Search for the cell housing the specified text and yield its (x, y) center coordinate. 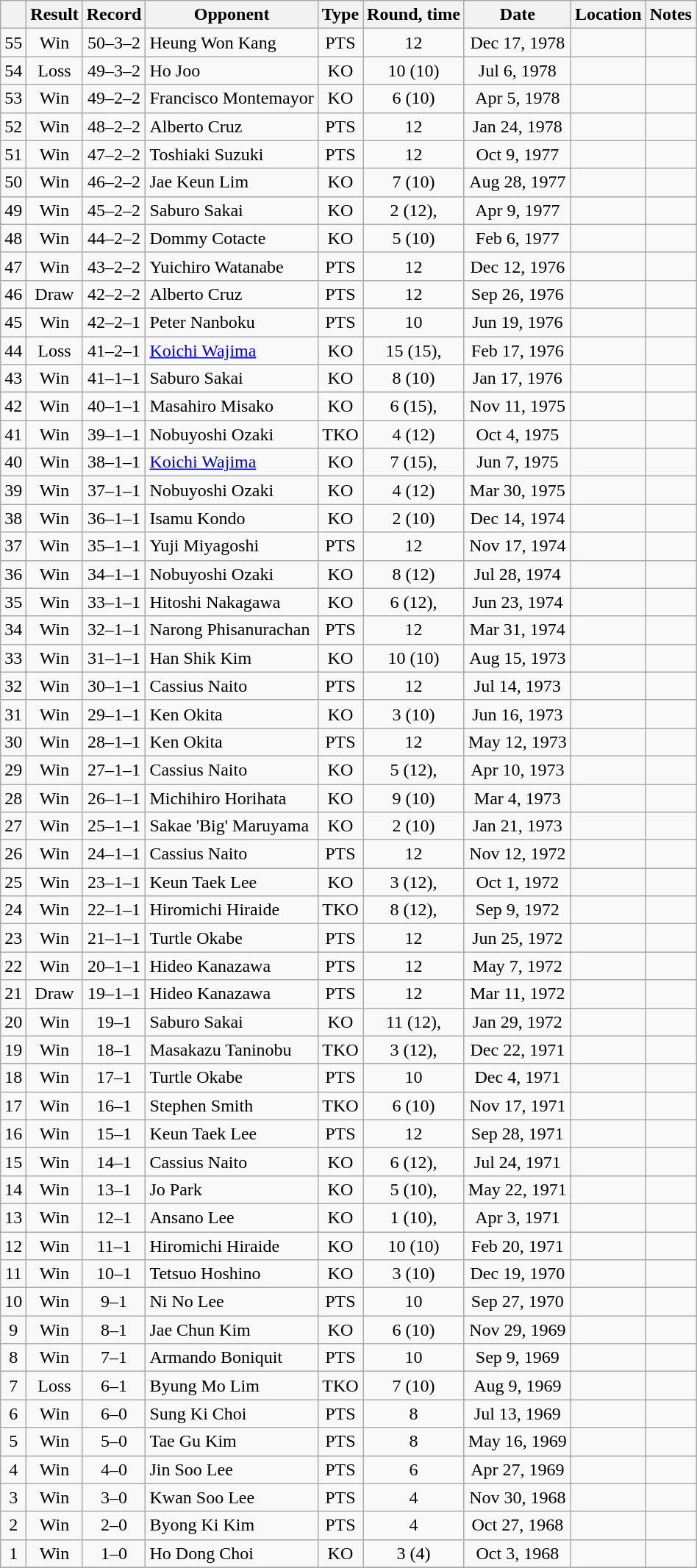
May 7, 1972 (518, 966)
Jan 29, 1972 (518, 1022)
27–1–1 (114, 770)
37 (13, 546)
Sung Ki Choi (232, 1414)
Masakazu Taninobu (232, 1050)
Jul 13, 1969 (518, 1414)
7 (13, 1386)
34 (13, 630)
9–1 (114, 1302)
Toshiaki Suzuki (232, 154)
41–2–1 (114, 351)
30–1–1 (114, 686)
38 (13, 518)
Francisco Montemayor (232, 99)
20 (13, 1022)
34–1–1 (114, 574)
49–2–2 (114, 99)
Yuji Miyagoshi (232, 546)
13 (13, 1217)
May 16, 1969 (518, 1442)
Sep 28, 1971 (518, 1134)
26–1–1 (114, 798)
36 (13, 574)
Round, time (414, 15)
Dec 14, 1974 (518, 518)
15 (13, 1161)
Dommy Cotacte (232, 238)
49–3–2 (114, 71)
Dec 12, 1976 (518, 266)
Nov 12, 1972 (518, 854)
43–2–2 (114, 266)
5–0 (114, 1442)
55 (13, 43)
39 (13, 490)
28–1–1 (114, 742)
44 (13, 351)
Nov 11, 1975 (518, 407)
5 (12), (414, 770)
19–1–1 (114, 994)
7–1 (114, 1358)
21 (13, 994)
5 (10) (414, 238)
15 (15), (414, 351)
26 (13, 854)
51 (13, 154)
Jun 25, 1972 (518, 938)
20–1–1 (114, 966)
21–1–1 (114, 938)
23 (13, 938)
Record (114, 15)
Sep 26, 1976 (518, 294)
Jan 24, 1978 (518, 126)
14–1 (114, 1161)
Ansano Lee (232, 1217)
42–2–1 (114, 322)
17–1 (114, 1078)
Oct 27, 1968 (518, 1525)
Jun 19, 1976 (518, 322)
40–1–1 (114, 407)
53 (13, 99)
7 (15), (414, 462)
47–2–2 (114, 154)
Nov 17, 1974 (518, 546)
Jun 7, 1975 (518, 462)
48 (13, 238)
42 (13, 407)
6–1 (114, 1386)
Oct 1, 1972 (518, 882)
47 (13, 266)
25–1–1 (114, 826)
2 (13, 1525)
8 (10) (414, 379)
Isamu Kondo (232, 518)
Masahiro Misako (232, 407)
Apr 9, 1977 (518, 210)
Oct 9, 1977 (518, 154)
46 (13, 294)
45 (13, 322)
28 (13, 798)
1–0 (114, 1553)
Dec 17, 1978 (518, 43)
Sep 27, 1970 (518, 1302)
Jae Keun Lim (232, 182)
42–2–2 (114, 294)
11–1 (114, 1246)
15–1 (114, 1134)
Aug 28, 1977 (518, 182)
3 (13, 1497)
33 (13, 658)
45–2–2 (114, 210)
19 (13, 1050)
18–1 (114, 1050)
18 (13, 1078)
Michihiro Horihata (232, 798)
Jun 16, 1973 (518, 714)
Mar 31, 1974 (518, 630)
33–1–1 (114, 602)
Jan 17, 1976 (518, 379)
Oct 4, 1975 (518, 434)
Jan 21, 1973 (518, 826)
Ni No Lee (232, 1302)
12–1 (114, 1217)
Yuichiro Watanabe (232, 266)
6 (15), (414, 407)
Mar 11, 1972 (518, 994)
46–2–2 (114, 182)
44–2–2 (114, 238)
40 (13, 462)
Armando Boniquit (232, 1358)
8 (12), (414, 910)
2–0 (114, 1525)
19–1 (114, 1022)
13–1 (114, 1189)
52 (13, 126)
11 (12), (414, 1022)
41 (13, 434)
Byong Ki Kim (232, 1525)
23–1–1 (114, 882)
Nov 30, 1968 (518, 1497)
Apr 5, 1978 (518, 99)
48–2–2 (114, 126)
Tae Gu Kim (232, 1442)
Nov 29, 1969 (518, 1330)
Feb 6, 1977 (518, 238)
14 (13, 1189)
Jae Chun Kim (232, 1330)
Tetsuo Hoshino (232, 1274)
35 (13, 602)
Jul 6, 1978 (518, 71)
8 (12) (414, 574)
Apr 27, 1969 (518, 1469)
29 (13, 770)
Stephen Smith (232, 1106)
Dec 4, 1971 (518, 1078)
31 (13, 714)
Opponent (232, 15)
50–3–2 (114, 43)
Sep 9, 1972 (518, 910)
32–1–1 (114, 630)
10–1 (114, 1274)
Apr 3, 1971 (518, 1217)
Hitoshi Nakagawa (232, 602)
Kwan Soo Lee (232, 1497)
1 (13, 1553)
5 (13, 1442)
May 12, 1973 (518, 742)
37–1–1 (114, 490)
Mar 4, 1973 (518, 798)
24 (13, 910)
9 (13, 1330)
2 (12), (414, 210)
Type (340, 15)
22–1–1 (114, 910)
Ho Dong Choi (232, 1553)
31–1–1 (114, 658)
49 (13, 210)
38–1–1 (114, 462)
27 (13, 826)
Jul 24, 1971 (518, 1161)
Feb 20, 1971 (518, 1246)
Result (54, 15)
25 (13, 882)
30 (13, 742)
43 (13, 379)
54 (13, 71)
41–1–1 (114, 379)
3–0 (114, 1497)
50 (13, 182)
Mar 30, 1975 (518, 490)
1 (10), (414, 1217)
Jun 23, 1974 (518, 602)
9 (10) (414, 798)
Jul 14, 1973 (518, 686)
Narong Phisanurachan (232, 630)
Sep 9, 1969 (518, 1358)
Peter Nanboku (232, 322)
May 22, 1971 (518, 1189)
24–1–1 (114, 854)
17 (13, 1106)
35–1–1 (114, 546)
Aug 15, 1973 (518, 658)
Date (518, 15)
3 (4) (414, 1553)
5 (10), (414, 1189)
Oct 3, 1968 (518, 1553)
Dec 22, 1971 (518, 1050)
6–0 (114, 1414)
Dec 19, 1970 (518, 1274)
36–1–1 (114, 518)
Notes (671, 15)
11 (13, 1274)
Location (608, 15)
8–1 (114, 1330)
Jul 28, 1974 (518, 574)
39–1–1 (114, 434)
Feb 17, 1976 (518, 351)
4–0 (114, 1469)
16 (13, 1134)
Han Shik Kim (232, 658)
Sakae 'Big' Maruyama (232, 826)
Nov 17, 1971 (518, 1106)
22 (13, 966)
Heung Won Kang (232, 43)
Jin Soo Lee (232, 1469)
Jo Park (232, 1189)
Ho Joo (232, 71)
Aug 9, 1969 (518, 1386)
16–1 (114, 1106)
32 (13, 686)
Byung Mo Lim (232, 1386)
29–1–1 (114, 714)
Apr 10, 1973 (518, 770)
